Locate the cell with the specified text and output its [X, Y] center coordinate. 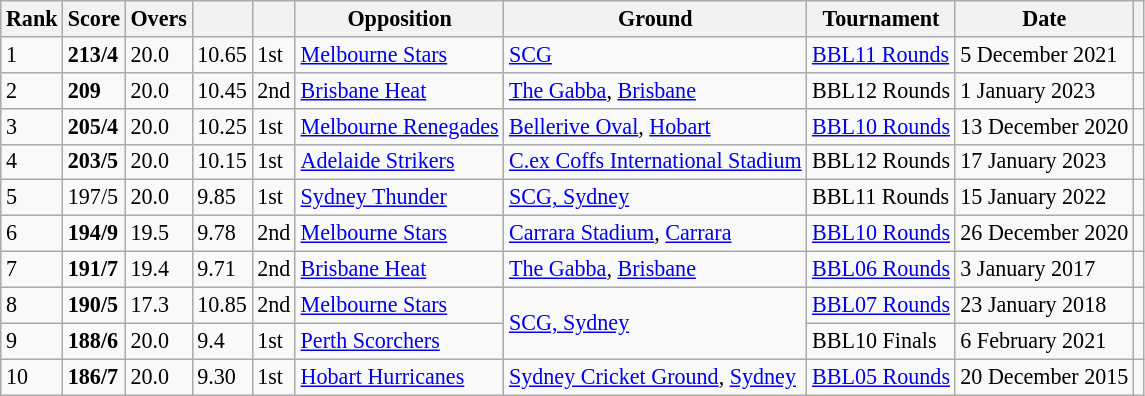
17.3 [158, 305]
10.85 [222, 305]
19.4 [158, 269]
Melbourne Renegades [399, 126]
Date [1044, 18]
Carrara Stadium, Carrara [656, 233]
203/5 [94, 162]
4 [32, 162]
10 [32, 377]
13 December 2020 [1044, 126]
9.4 [222, 341]
Sydney Thunder [399, 198]
3 [32, 126]
10.15 [222, 162]
10.45 [222, 90]
191/7 [94, 269]
23 January 2018 [1044, 305]
26 December 2020 [1044, 233]
9 [32, 341]
5 December 2021 [1044, 54]
197/5 [94, 198]
9.78 [222, 233]
6 February 2021 [1044, 341]
C.ex Coffs International Stadium [656, 162]
9.85 [222, 198]
10.65 [222, 54]
Opposition [399, 18]
2 [32, 90]
Ground [656, 18]
BBL05 Rounds [881, 377]
6 [32, 233]
SCG [656, 54]
BBL07 Rounds [881, 305]
Score [94, 18]
10.25 [222, 126]
Hobart Hurricanes [399, 377]
7 [32, 269]
3 January 2017 [1044, 269]
20 December 2015 [1044, 377]
15 January 2022 [1044, 198]
5 [32, 198]
1 January 2023 [1044, 90]
Sydney Cricket Ground, Sydney [656, 377]
Tournament [881, 18]
Perth Scorchers [399, 341]
1 [32, 54]
Bellerive Oval, Hobart [656, 126]
9.30 [222, 377]
190/5 [94, 305]
188/6 [94, 341]
205/4 [94, 126]
209 [94, 90]
213/4 [94, 54]
BBL10 Finals [881, 341]
9.71 [222, 269]
186/7 [94, 377]
Overs [158, 18]
Adelaide Strikers [399, 162]
Rank [32, 18]
8 [32, 305]
BBL06 Rounds [881, 269]
17 January 2023 [1044, 162]
19.5 [158, 233]
194/9 [94, 233]
